Locate the cell with the specified text and output its [x, y] center coordinate. 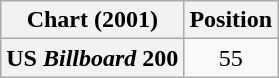
US Billboard 200 [92, 58]
Position [231, 20]
55 [231, 58]
Chart (2001) [92, 20]
